Return (x, y) of the center of cell containing provided text 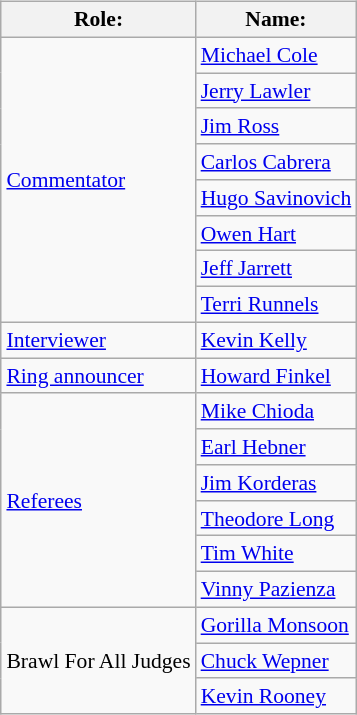
Jim Ross (276, 126)
Vinny Pazienza (276, 590)
Tim White (276, 554)
Owen Hart (276, 233)
Hugo Savinovich (276, 198)
Name: (276, 20)
Terri Runnels (276, 305)
Theodore Long (276, 518)
Carlos Cabrera (276, 162)
Jeff Jarrett (276, 269)
Ring announcer (98, 376)
Interviewer (98, 340)
Jerry Lawler (276, 91)
Gorilla Monsoon (276, 625)
Michael Cole (276, 55)
Kevin Kelly (276, 340)
Howard Finkel (276, 376)
Earl Hebner (276, 447)
Role: (98, 20)
Referees (98, 500)
Brawl For All Judges (98, 660)
Kevin Rooney (276, 696)
Jim Korderas (276, 483)
Chuck Wepner (276, 661)
Mike Chioda (276, 411)
Commentator (98, 180)
